Provide the [x, y] coordinate of the cell's center where the given text is located.  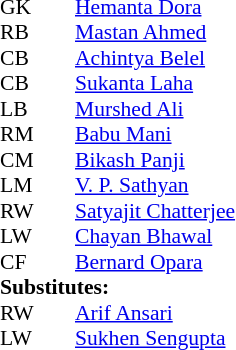
LW [19, 237]
Arif Ansari [155, 313]
V. P. Sathyan [155, 185]
Bernard Opara [155, 262]
RB [19, 33]
Murshed Ali [155, 109]
Bikash Panji [155, 160]
Babu Mani [155, 135]
Substitutes: [118, 287]
Sukanta Laha [155, 83]
CM [19, 160]
RM [19, 135]
CF [19, 262]
Mastan Ahmed [155, 33]
Achintya Belel [155, 58]
LB [19, 109]
LM [19, 185]
Chayan Bhawal [155, 237]
Satyajit Chatterjee [155, 211]
